Output the [X, Y] coordinate of the center of the cell containing the given text.  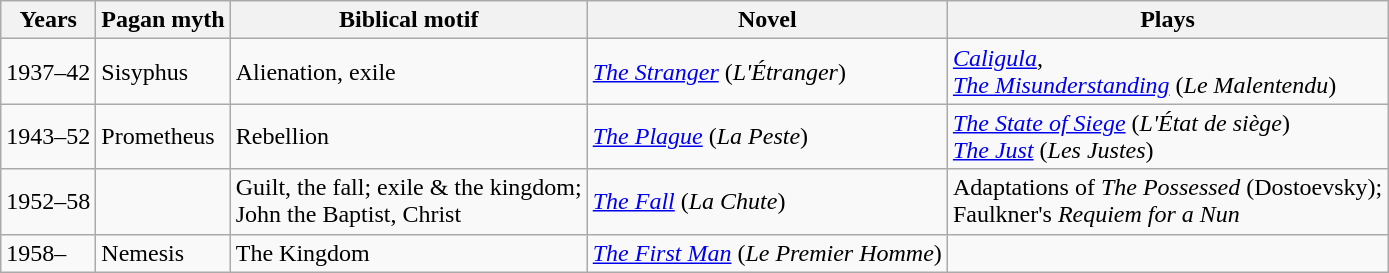
The State of Siege (L'État de siège) The Just (Les Justes) [1167, 136]
Caligula,The Misunderstanding (Le Malentendu) [1167, 72]
Nemesis [163, 253]
The Plague (La Peste) [767, 136]
The Kingdom [408, 253]
Prometheus [163, 136]
1937–42 [48, 72]
1952–58 [48, 202]
Pagan myth [163, 20]
Alienation, exile [408, 72]
Novel [767, 20]
Sisyphus [163, 72]
Plays [1167, 20]
Guilt, the fall; exile & the kingdom; John the Baptist, Christ [408, 202]
Biblical motif [408, 20]
1958– [48, 253]
Years [48, 20]
The Fall (La Chute) [767, 202]
1943–52 [48, 136]
The Stranger (L'Étranger) [767, 72]
Adaptations of The Possessed (Dostoevsky); Faulkner's Requiem for a Nun [1167, 202]
Rebellion [408, 136]
The First Man (Le Premier Homme) [767, 253]
